Extract the [X, Y] coordinate from the center of the cell holding the provided text.  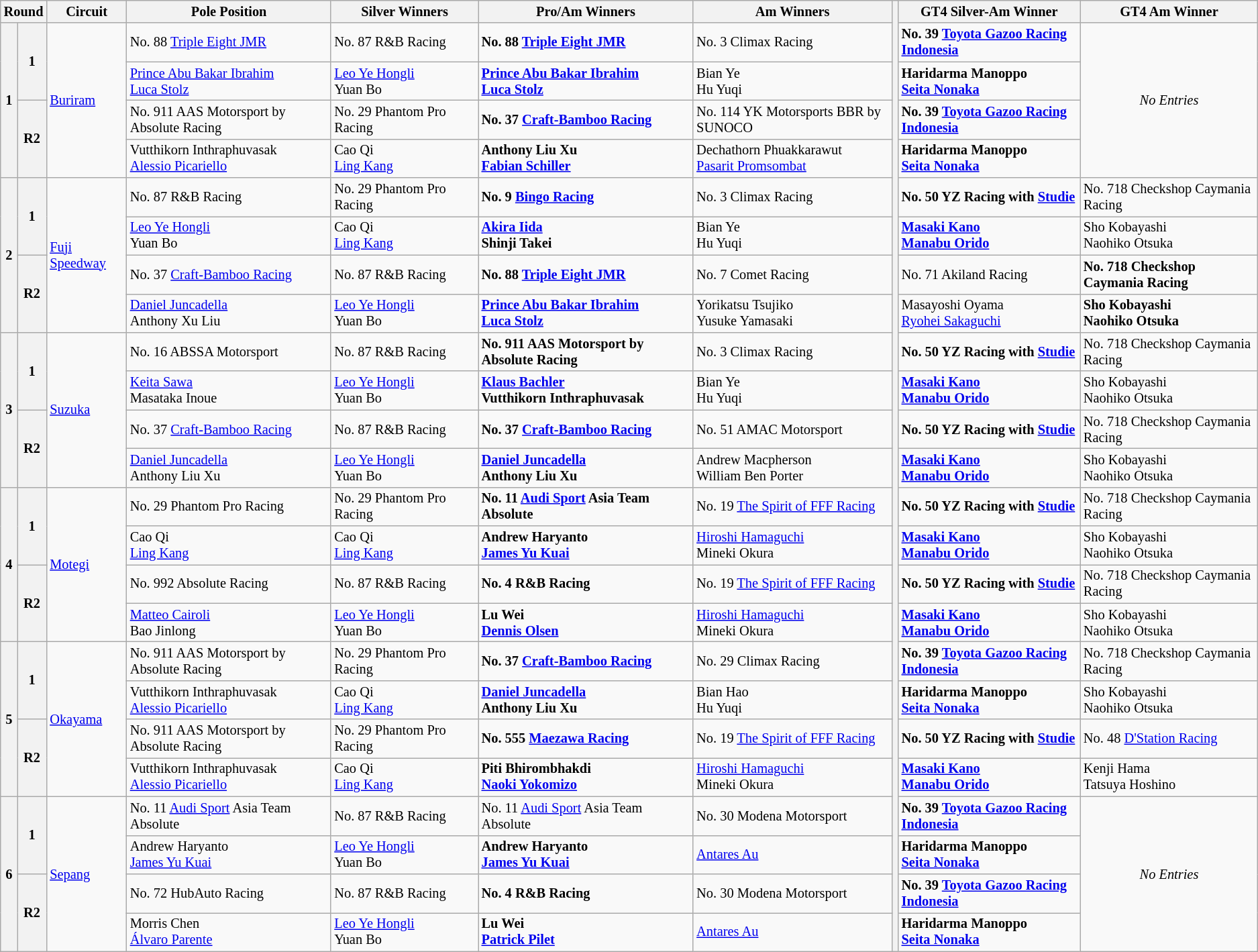
Masayoshi Oyama Ryohei Sakaguchi [989, 313]
Suzuka [86, 409]
Daniel Juncadella Anthony Xu Liu [229, 313]
Buriram [86, 101]
Piti Bhirombhakdi Naoki Yokomizo [586, 777]
Lu Wei Patrick Pilet [586, 932]
Matteo Cairoli Bao Jinlong [229, 623]
6 [9, 874]
Dechathorn Phuakkarawut Pasarit Promsombat [792, 158]
Fuji Speedway [86, 255]
Silver Winners [404, 11]
3 [9, 409]
Pole Position [229, 11]
Morris Chen Álvaro Parente [229, 932]
No. 51 AMAC Motorsport [792, 429]
Kenji Hama Tatsuya Hoshino [1169, 777]
4 [9, 565]
Sepang [86, 874]
Bian Hao Hu Yuqi [792, 700]
No. 555 Maezawa Racing [586, 739]
5 [9, 719]
Am Winners [792, 11]
Yorikatsu Tsujiko Yusuke Yamasaki [792, 313]
Circuit [86, 11]
No. 9 Bingo Racing [586, 197]
No. 7 Comet Racing [792, 274]
No. 992 Absolute Racing [229, 584]
GT4 Silver-Am Winner [989, 11]
No. 16 ABSSA Motorsport [229, 352]
2 [9, 255]
Pro/Am Winners [586, 11]
No. 29 Climax Racing [792, 661]
Round [24, 11]
No. 114 YK Motorsports BBR by SUNOCO [792, 119]
Klaus Bachler Vutthikorn Inthraphuvasak [586, 390]
Okayama [86, 719]
Andrew Macpherson William Ben Porter [792, 468]
Keita Sawa Masataka Inoue [229, 390]
Akira Iida Shinji Takei [586, 235]
No. 48 D'Station Racing [1169, 739]
No. 71 Akiland Racing [989, 274]
Lu Wei Dennis Olsen [586, 623]
GT4 Am Winner [1169, 11]
Anthony Liu Xu Fabian Schiller [586, 158]
No. 72 HubAuto Racing [229, 893]
Motegi [86, 565]
